Find where the given text appears and provide that cell's center as (x, y) coordinate. 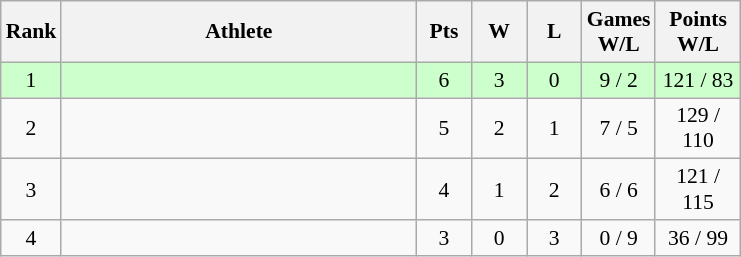
9 / 2 (619, 80)
6 / 6 (619, 190)
W (500, 32)
0 / 9 (619, 238)
36 / 99 (698, 238)
121 / 115 (698, 190)
129 / 110 (698, 128)
5 (444, 128)
121 / 83 (698, 80)
Pts (444, 32)
GamesW/L (619, 32)
PointsW/L (698, 32)
Rank (32, 32)
Athlete (238, 32)
7 / 5 (619, 128)
6 (444, 80)
L (554, 32)
